Provide the [x, y] coordinate of the cell's center where the given text is located.  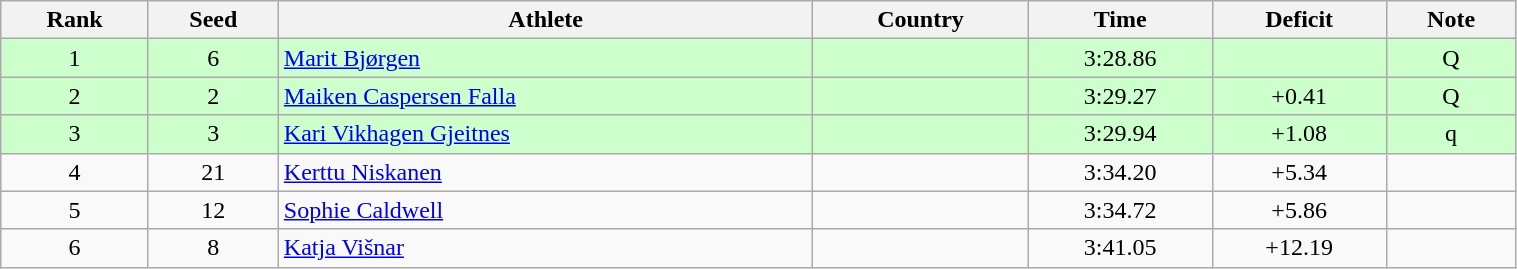
12 [213, 210]
4 [75, 172]
3:34.72 [1120, 210]
Katja Višnar [546, 248]
Athlete [546, 20]
Sophie Caldwell [546, 210]
+5.34 [1299, 172]
5 [75, 210]
+1.08 [1299, 134]
Kerttu Niskanen [546, 172]
Seed [213, 20]
Maiken Caspersen Falla [546, 96]
3:28.86 [1120, 58]
3:29.27 [1120, 96]
21 [213, 172]
+12.19 [1299, 248]
3:29.94 [1120, 134]
Time [1120, 20]
Deficit [1299, 20]
+5.86 [1299, 210]
Note [1451, 20]
3:34.20 [1120, 172]
Rank [75, 20]
Marit Bjørgen [546, 58]
3:41.05 [1120, 248]
Kari Vikhagen Gjeitnes [546, 134]
Country [920, 20]
q [1451, 134]
8 [213, 248]
1 [75, 58]
+0.41 [1299, 96]
